Identify which cell holds the provided text, then report its (x, y) central coordinate. 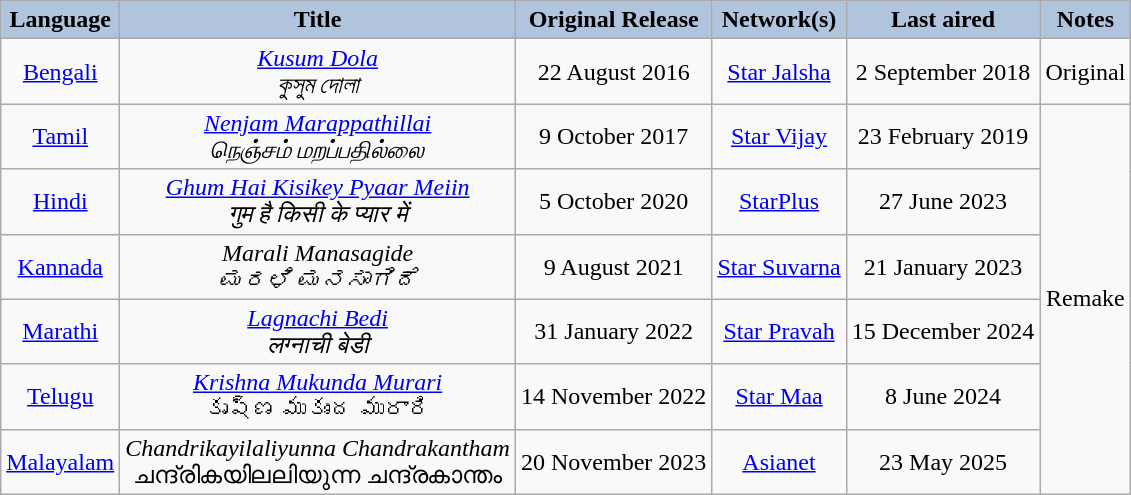
Ghum Hai Kisikey Pyaar Meiinगुम है किसी के प्यार में (318, 202)
Hindi (60, 202)
Notes (1086, 20)
2 September 2018 (943, 72)
14 November 2022 (613, 396)
Lagnachi Bediलग्नाची बेडी (318, 332)
Title (318, 20)
8 June 2024 (943, 396)
21 January 2023 (943, 266)
27 June 2023 (943, 202)
Nenjam Marappathillaiநெஞ்சம் மறப்பதில்லை (318, 136)
Chandrikayilaliyunna Chandrakanthamചന്ദ്രികയിലലിയുന്ന ചന്ദ്രകാന്തം (318, 462)
23 February 2019 (943, 136)
Star Maa (779, 396)
Marathi (60, 332)
Original (1086, 72)
9 August 2021 (613, 266)
15 December 2024 (943, 332)
Malayalam (60, 462)
Marali Manasagideಮರಳಿ ಮನಸಾಗಿದೆ (318, 266)
Star Jalsha (779, 72)
StarPlus (779, 202)
Remake (1086, 299)
9 October 2017 (613, 136)
Last aired (943, 20)
Tamil (60, 136)
Telugu (60, 396)
22 August 2016 (613, 72)
5 October 2020 (613, 202)
Kusum Dolaকুসুম দোলা (318, 72)
Star Suvarna (779, 266)
Network(s) (779, 20)
Asianet (779, 462)
Star Vijay (779, 136)
20 November 2023 (613, 462)
31 January 2022 (613, 332)
Krishna Mukunda Murariకృష్ణ ముకుంద మురారి (318, 396)
Bengali (60, 72)
Original Release (613, 20)
23 May 2025 (943, 462)
Kannada (60, 266)
Star Pravah (779, 332)
Language (60, 20)
